Determine the (X, Y) coordinate at the center of the cell enclosing the given text.  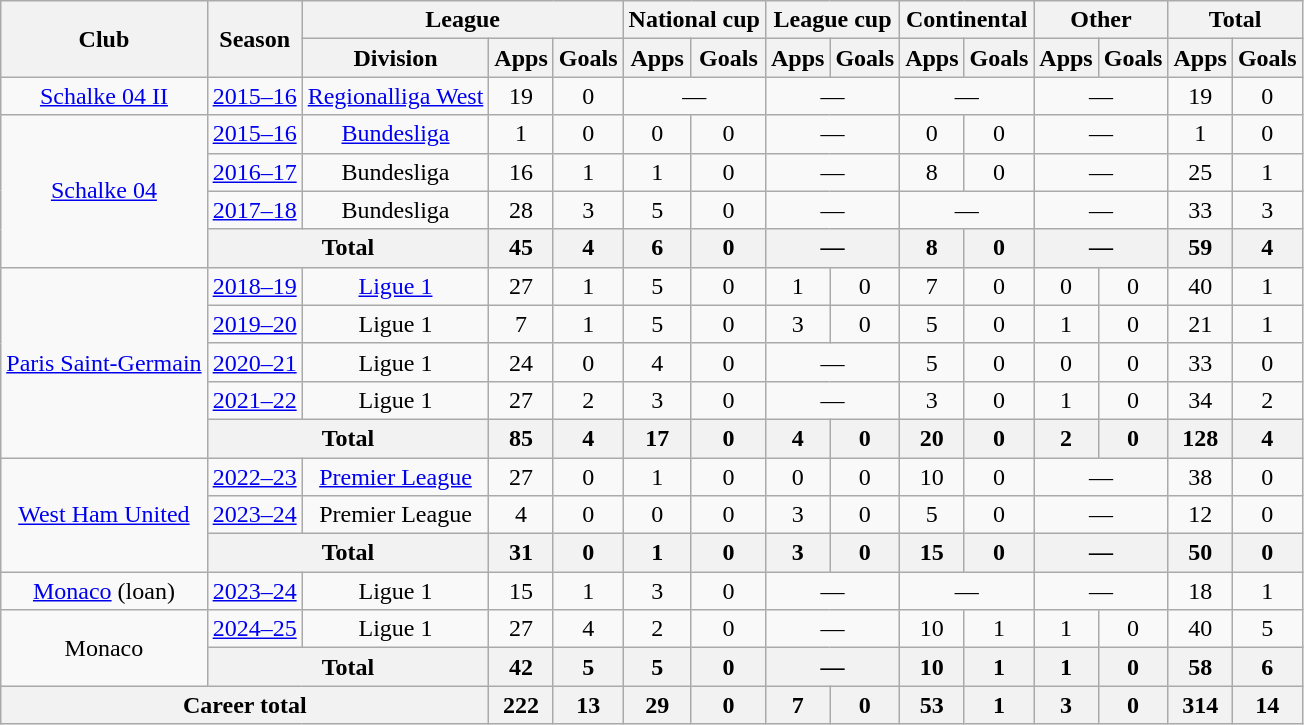
Other (1101, 20)
League cup (832, 20)
Schalke 04 II (104, 96)
2021–22 (254, 400)
2020–21 (254, 362)
League (462, 20)
Monaco (104, 648)
53 (932, 705)
2022–23 (254, 477)
16 (521, 172)
128 (1200, 438)
2017–18 (254, 210)
Season (254, 39)
31 (521, 553)
58 (1200, 667)
Schalke 04 (104, 191)
21 (1200, 324)
National cup (694, 20)
13 (588, 705)
Career total (245, 705)
314 (1200, 705)
2018–19 (254, 286)
2016–17 (254, 172)
12 (1200, 515)
28 (521, 210)
38 (1200, 477)
Club (104, 39)
Paris Saint-Germain (104, 362)
2024–25 (254, 629)
17 (657, 438)
18 (1200, 591)
Regionalliga West (396, 96)
14 (1267, 705)
25 (1200, 172)
85 (521, 438)
50 (1200, 553)
Continental (967, 20)
59 (1200, 248)
Monaco (loan) (104, 591)
29 (657, 705)
34 (1200, 400)
West Ham United (104, 515)
20 (932, 438)
Division (396, 58)
24 (521, 362)
42 (521, 667)
45 (521, 248)
222 (521, 705)
2019–20 (254, 324)
